Determine the [x, y] coordinate at the center of the cell enclosing the given text.  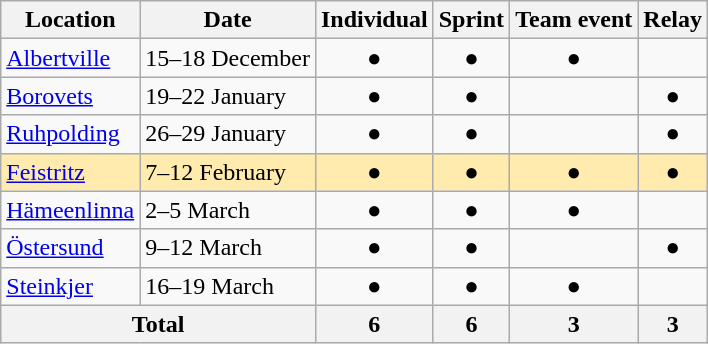
26–29 January [228, 134]
Borovets [70, 96]
Hämeenlinna [70, 210]
Östersund [70, 248]
Sprint [471, 20]
19–22 January [228, 96]
Location [70, 20]
Albertville [70, 58]
15–18 December [228, 58]
Feistritz [70, 172]
Team event [574, 20]
Total [158, 324]
Relay [673, 20]
16–19 March [228, 286]
Steinkjer [70, 286]
9–12 March [228, 248]
7–12 February [228, 172]
Ruhpolding [70, 134]
Individual [374, 20]
Date [228, 20]
2–5 March [228, 210]
